Output the [X, Y] coordinate of the center of the cell containing the given text.  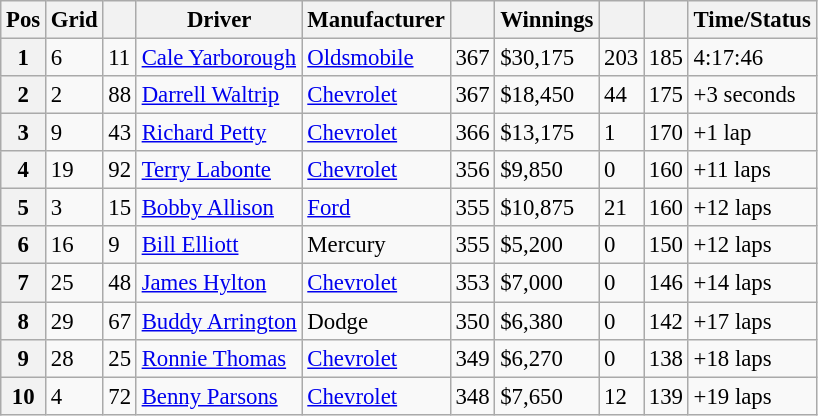
203 [622, 58]
5 [24, 208]
10 [24, 396]
29 [74, 321]
$9,850 [547, 170]
142 [666, 321]
Darrell Waltrip [219, 95]
$30,175 [547, 58]
88 [120, 95]
139 [666, 396]
Bobby Allison [219, 208]
Ronnie Thomas [219, 358]
21 [622, 208]
+17 laps [752, 321]
$10,875 [547, 208]
$18,450 [547, 95]
7 [24, 283]
12 [622, 396]
Grid [74, 20]
Dodge [376, 321]
44 [622, 95]
$13,175 [547, 133]
+14 laps [752, 283]
Terry Labonte [219, 170]
Buddy Arrington [219, 321]
185 [666, 58]
146 [666, 283]
67 [120, 321]
8 [24, 321]
Driver [219, 20]
+18 laps [752, 358]
138 [666, 358]
170 [666, 133]
Pos [24, 20]
Benny Parsons [219, 396]
48 [120, 283]
28 [74, 358]
348 [472, 396]
$5,200 [547, 245]
72 [120, 396]
Mercury [376, 245]
James Hylton [219, 283]
356 [472, 170]
11 [120, 58]
350 [472, 321]
150 [666, 245]
366 [472, 133]
$6,380 [547, 321]
Manufacturer [376, 20]
$6,270 [547, 358]
Time/Status [752, 20]
+19 laps [752, 396]
$7,650 [547, 396]
$7,000 [547, 283]
16 [74, 245]
349 [472, 358]
Ford [376, 208]
+1 lap [752, 133]
+3 seconds [752, 95]
+11 laps [752, 170]
Winnings [547, 20]
15 [120, 208]
175 [666, 95]
Cale Yarborough [219, 58]
4:17:46 [752, 58]
43 [120, 133]
92 [120, 170]
Bill Elliott [219, 245]
Oldsmobile [376, 58]
353 [472, 283]
19 [74, 170]
Richard Petty [219, 133]
